Capture the cell that displays the provided text and extract its [x, y] central coordinate. 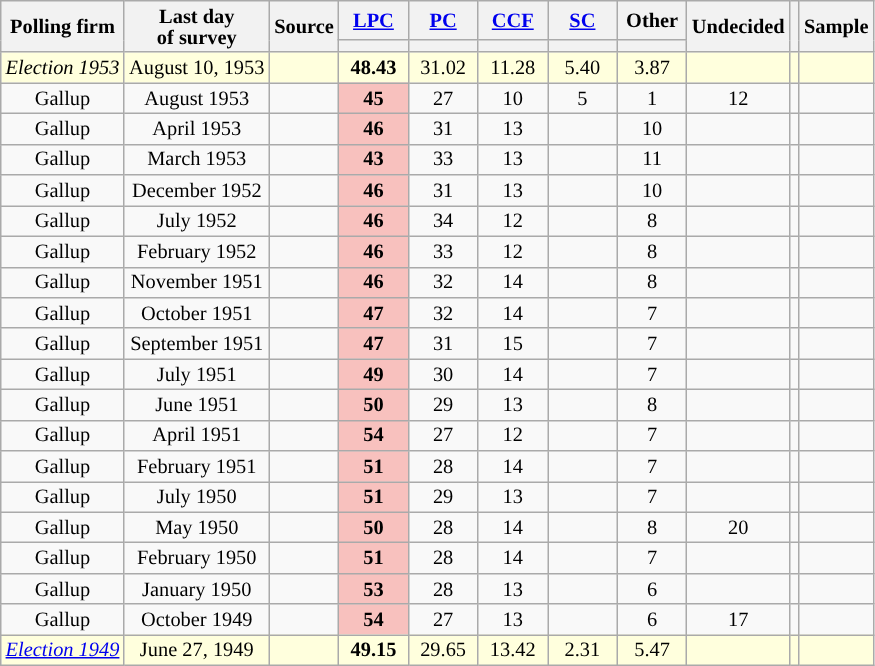
Polling firm [62, 26]
October 1949 [196, 620]
5.47 [652, 650]
CCF [513, 20]
PC [443, 20]
April 1951 [196, 436]
LPC [374, 20]
5 [583, 98]
Undecided [738, 26]
Other [652, 20]
15 [513, 344]
Election 1949 [62, 650]
3.87 [652, 68]
45 [374, 98]
August 10, 1953 [196, 68]
Last day of survey [196, 26]
September 1951 [196, 344]
July 1951 [196, 374]
53 [374, 588]
30 [443, 374]
11.28 [513, 68]
SC [583, 20]
48.43 [374, 68]
13.42 [513, 650]
11 [652, 160]
June 27, 1949 [196, 650]
June 1951 [196, 404]
August 1953 [196, 98]
February 1952 [196, 252]
49 [374, 374]
July 1950 [196, 496]
February 1950 [196, 558]
1 [652, 98]
5.40 [583, 68]
20 [738, 528]
February 1951 [196, 466]
April 1953 [196, 128]
17 [738, 620]
October 1951 [196, 312]
March 1953 [196, 160]
November 1951 [196, 282]
43 [374, 160]
49.15 [374, 650]
34 [443, 220]
July 1952 [196, 220]
29.65 [443, 650]
Sample [836, 26]
31.02 [443, 68]
2.31 [583, 650]
May 1950 [196, 528]
December 1952 [196, 190]
January 1950 [196, 588]
Election 1953 [62, 68]
Source [304, 26]
